Extract the [x, y] coordinate from the center of the cell holding the provided text.  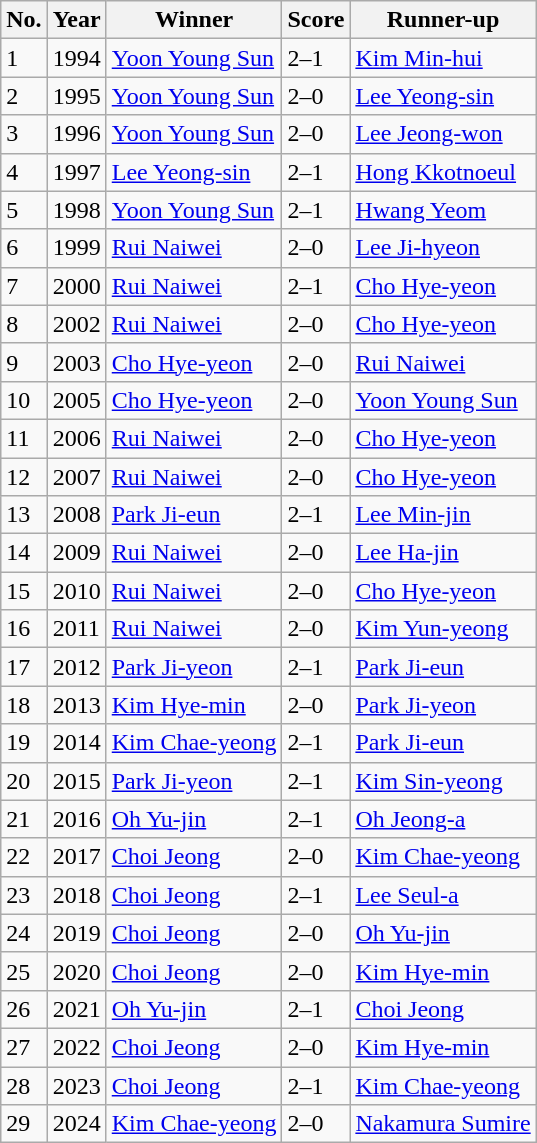
Oh Jeong-a [443, 819]
10 [24, 400]
1 [24, 58]
23 [24, 895]
24 [24, 933]
2017 [76, 857]
2000 [76, 286]
19 [24, 743]
Hong Kkotnoeul [443, 172]
8 [24, 324]
Nakamura Sumire [443, 1124]
Lee Ji-hyeon [443, 248]
2014 [76, 743]
2 [24, 96]
2020 [76, 971]
29 [24, 1124]
12 [24, 477]
1999 [76, 248]
16 [24, 629]
2011 [76, 629]
2022 [76, 1047]
2021 [76, 1009]
2005 [76, 400]
Score [316, 20]
2002 [76, 324]
Year [76, 20]
26 [24, 1009]
No. [24, 20]
3 [24, 134]
2012 [76, 667]
15 [24, 591]
2010 [76, 591]
20 [24, 781]
18 [24, 705]
Winner [194, 20]
1998 [76, 210]
1995 [76, 96]
11 [24, 438]
25 [24, 971]
14 [24, 553]
2009 [76, 553]
2016 [76, 819]
2006 [76, 438]
Lee Min-jin [443, 515]
2008 [76, 515]
Lee Ha-jin [443, 553]
Runner-up [443, 20]
2019 [76, 933]
Lee Jeong-won [443, 134]
2024 [76, 1124]
17 [24, 667]
Hwang Yeom [443, 210]
Kim Min-hui [443, 58]
1994 [76, 58]
2013 [76, 705]
1997 [76, 172]
9 [24, 362]
2015 [76, 781]
2023 [76, 1085]
2018 [76, 895]
21 [24, 819]
13 [24, 515]
4 [24, 172]
22 [24, 857]
5 [24, 210]
6 [24, 248]
Lee Seul-a [443, 895]
7 [24, 286]
2007 [76, 477]
27 [24, 1047]
1996 [76, 134]
Kim Sin-yeong [443, 781]
28 [24, 1085]
2003 [76, 362]
Kim Yun-yeong [443, 629]
